Capture the cell that displays the provided text and extract its [X, Y] central coordinate. 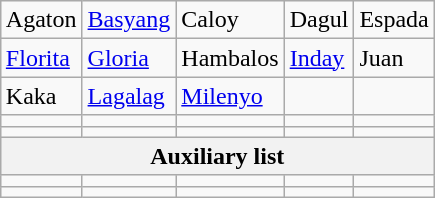
Lagalag [129, 96]
Kaka [41, 96]
Basyang [129, 20]
Auxiliary list [217, 156]
Gloria [129, 58]
Caloy [230, 20]
Hambalos [230, 58]
Florita [41, 58]
Agaton [41, 20]
Espada [394, 20]
Juan [394, 58]
Inday [319, 58]
Dagul [319, 20]
Milenyo [230, 96]
